From the cell containing the given text, extract its center point as (X, Y) coordinate. 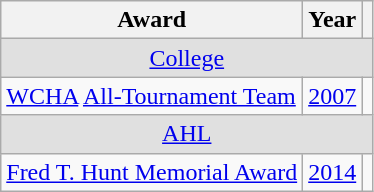
2014 (332, 172)
2007 (332, 96)
AHL (187, 134)
College (187, 58)
Fred T. Hunt Memorial Award (152, 172)
WCHA All-Tournament Team (152, 96)
Year (332, 20)
Award (152, 20)
